Pinpoint the cell where the given text exists, returning its (x, y) midpoint coordinate. 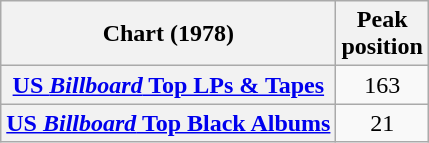
163 (382, 85)
Peak position (382, 34)
21 (382, 123)
US Billboard Top Black Albums (168, 123)
US Billboard Top LPs & Tapes (168, 85)
Chart (1978) (168, 34)
